Return the (X, Y) coordinate for the center point of the cell that contains the specified text.  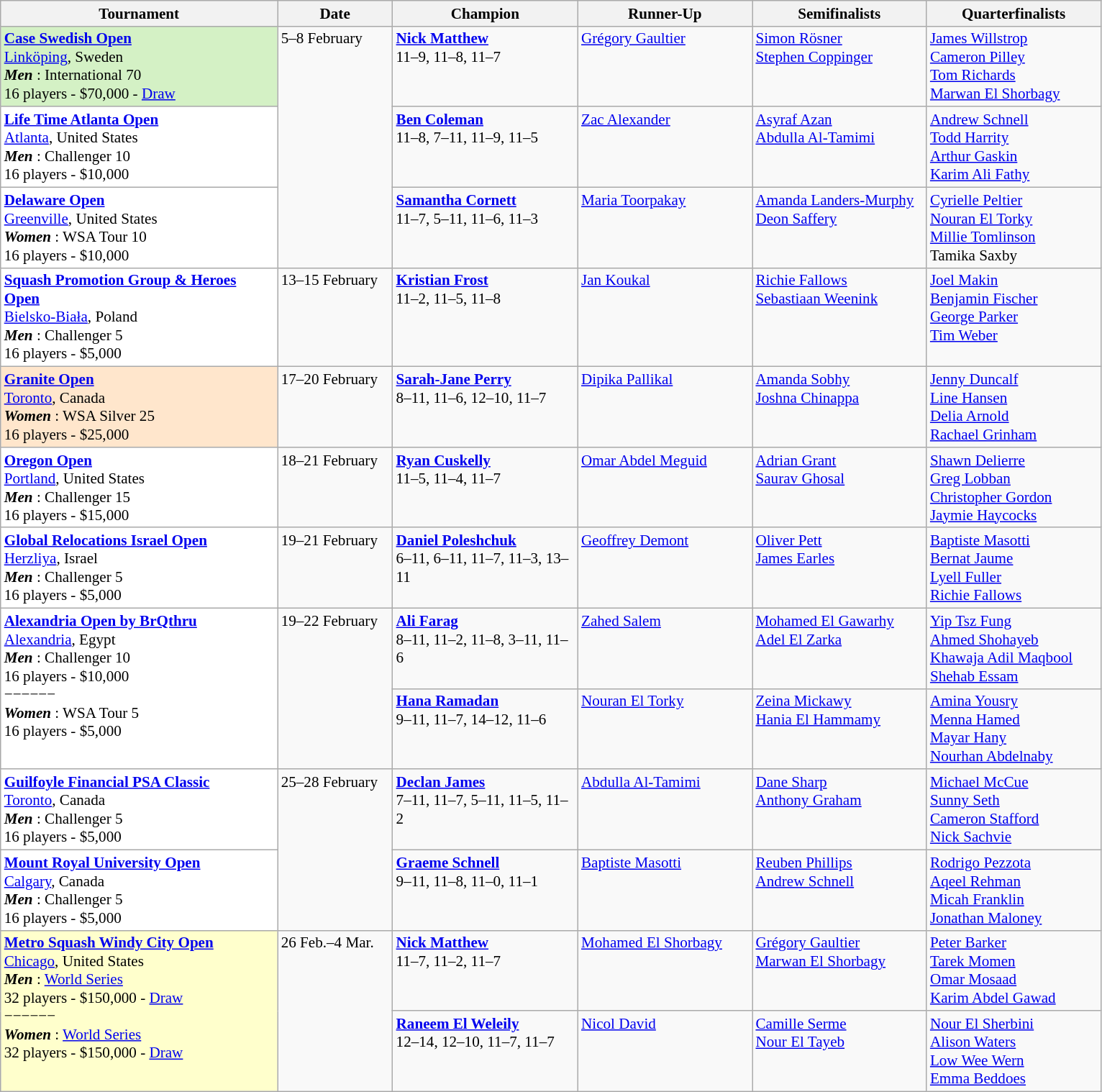
Guilfoyle Financial PSA Classic Toronto, Canada Men : Challenger 516 players - $5,000 (140, 809)
Delaware Open Greenville, United States Women : WSA Tour 1016 players - $10,000 (140, 227)
Maria Toorpakay (665, 227)
Ryan Cuskelly11–5, 11–4, 11–7 (485, 487)
Grégory Gaultier (665, 66)
19–22 February (335, 688)
Ben Coleman11–8, 7–11, 11–9, 11–5 (485, 147)
Daniel Poleshchuk6–11, 6–11, 11–7, 11–3, 13–11 (485, 568)
Champion (485, 13)
Runner-Up (665, 13)
Zahed Salem (665, 648)
Andrew Schnell Todd Harrity Arthur Gaskin Karim Ali Fathy (1014, 147)
Squash Promotion Group & Heroes Open Bielsko-Biała, Poland Men : Challenger 516 players - $5,000 (140, 317)
Samantha Cornett11–7, 5–11, 11–6, 11–3 (485, 227)
Zeina Mickawy Hania El Hammamy (839, 729)
Mohamed El Gawarhy Adel El Zarka (839, 648)
Joel Makin Benjamin Fischer George Parker Tim Weber (1014, 317)
25–28 February (335, 850)
5–8 February (335, 147)
Richie Fallows Sebastiaan Weenink (839, 317)
Rodrigo Pezzota Aqeel Rehman Micah Franklin Jonathan Maloney (1014, 890)
Reuben Phillips Andrew Schnell (839, 890)
Oregon Open Portland, United States Men : Challenger 1516 players - $15,000 (140, 487)
Omar Abdel Meguid (665, 487)
Mohamed El Shorbagy (665, 970)
Nouran El Torky (665, 729)
Amanda Sobhy Joshna Chinappa (839, 407)
Asyraf Azan Abdulla Al-Tamimi (839, 147)
Sarah-Jane Perry8–11, 11–6, 12–10, 11–7 (485, 407)
Mount Royal University Open Calgary, Canada Men : Challenger 516 players - $5,000 (140, 890)
Jan Koukal (665, 317)
Ali Farag8–11, 11–2, 11–8, 3–11, 11–6 (485, 648)
Baptiste Masotti (665, 890)
Hana Ramadan9–11, 11–7, 14–12, 11–6 (485, 729)
Adrian Grant Saurav Ghosal (839, 487)
Yip Tsz Fung Ahmed Shohayeb Khawaja Adil Maqbool Shehab Essam (1014, 648)
Declan James7–11, 11–7, 5–11, 11–5, 11–2 (485, 809)
Grégory Gaultier Marwan El Shorbagy (839, 970)
Semifinalists (839, 13)
Amina Yousry Menna Hamed Mayar Hany Nourhan Abdelnaby (1014, 729)
Global Relocations Israel Open Herzliya, Israel Men : Challenger 516 players - $5,000 (140, 568)
18–21 February (335, 487)
Baptiste Masotti Bernat Jaume Lyell Fuller Richie Fallows (1014, 568)
Abdulla Al-Tamimi (665, 809)
Alexandria Open by BrQthru Alexandria, Egypt Men : Challenger 1016 players - $10,000−−−−−− Women : WSA Tour 516 players - $5,000 (140, 688)
Life Time Atlanta Open Atlanta, United States Men : Challenger 1016 players - $10,000 (140, 147)
Michael McCue Sunny Seth Cameron Stafford Nick Sachvie (1014, 809)
Tournament (140, 13)
Simon Rösner Stephen Coppinger (839, 66)
Granite Open Toronto, Canada Women : WSA Silver 2516 players - $25,000 (140, 407)
Oliver Pett James Earles (839, 568)
Raneem El Weleily12–14, 12–10, 11–7, 11–7 (485, 1051)
Jenny Duncalf Line Hansen Delia Arnold Rachael Grinham (1014, 407)
James Willstrop Cameron Pilley Tom Richards Marwan El Shorbagy (1014, 66)
Kristian Frost11–2, 11–5, 11–8 (485, 317)
Geoffrey Demont (665, 568)
Dane Sharp Anthony Graham (839, 809)
Nicol David (665, 1051)
13–15 February (335, 317)
Cyrielle Peltier Nouran El Torky Millie Tomlinson Tamika Saxby (1014, 227)
Nick Matthew11–9, 11–8, 11–7 (485, 66)
Zac Alexander (665, 147)
Shawn Delierre Greg Lobban Christopher Gordon Jaymie Haycocks (1014, 487)
Camille Serme Nour El Tayeb (839, 1051)
Amanda Landers-Murphy Deon Saffery (839, 227)
Graeme Schnell9–11, 11–8, 11–0, 11–1 (485, 890)
Peter Barker Tarek Momen Omar Mosaad Karim Abdel Gawad (1014, 970)
Nick Matthew11–7, 11–2, 11–7 (485, 970)
Nour El Sherbini Alison Waters Low Wee Wern Emma Beddoes (1014, 1051)
19–21 February (335, 568)
Date (335, 13)
Quarterfinalists (1014, 13)
17–20 February (335, 407)
26 Feb.–4 Mar. (335, 1011)
Case Swedish Open Linköping, Sweden Men : International 7016 players - $70,000 - Draw (140, 66)
Dipika Pallikal (665, 407)
